Output the (X, Y) coordinate of the center of the cell containing the given text.  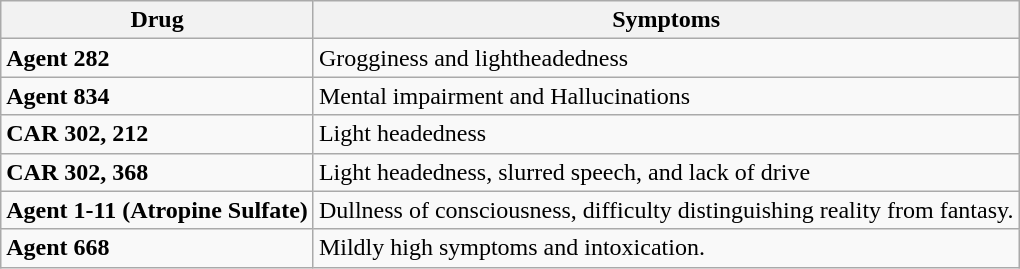
Grogginess and lightheadedness (666, 58)
CAR 302, 368 (158, 172)
Symptoms (666, 20)
Agent 834 (158, 96)
CAR 302, 212 (158, 134)
Agent 1-11 (Atropine Sulfate) (158, 210)
Mildly high symptoms and intoxication. (666, 248)
Agent 282 (158, 58)
Mental impairment and Hallucinations (666, 96)
Dullness of consciousness, difficulty distinguishing reality from fantasy. (666, 210)
Agent 668 (158, 248)
Drug (158, 20)
Light headedness (666, 134)
Light headedness, slurred speech, and lack of drive (666, 172)
